Locate the cell with the specified text and output its (x, y) center coordinate. 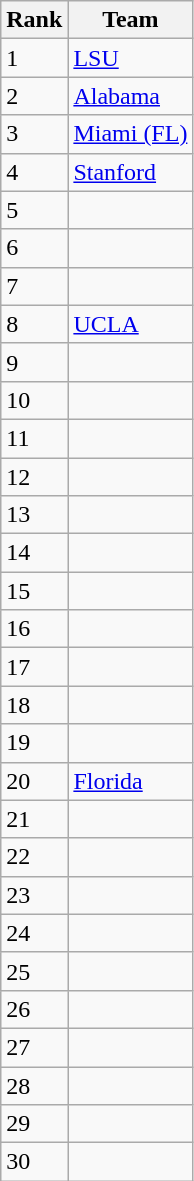
2 (34, 96)
Rank (34, 20)
Florida (130, 781)
8 (34, 324)
3 (34, 134)
Team (130, 20)
1 (34, 58)
18 (34, 705)
7 (34, 286)
19 (34, 743)
25 (34, 971)
27 (34, 1047)
30 (34, 1162)
11 (34, 438)
26 (34, 1009)
15 (34, 591)
Stanford (130, 172)
4 (34, 172)
9 (34, 362)
20 (34, 781)
22 (34, 857)
21 (34, 819)
Miami (FL) (130, 134)
6 (34, 248)
12 (34, 477)
29 (34, 1124)
13 (34, 515)
24 (34, 933)
LSU (130, 58)
5 (34, 210)
Alabama (130, 96)
28 (34, 1085)
10 (34, 400)
UCLA (130, 324)
16 (34, 629)
14 (34, 553)
17 (34, 667)
23 (34, 895)
